Return the (X, Y) coordinate for the center point of the cell that contains the specified text.  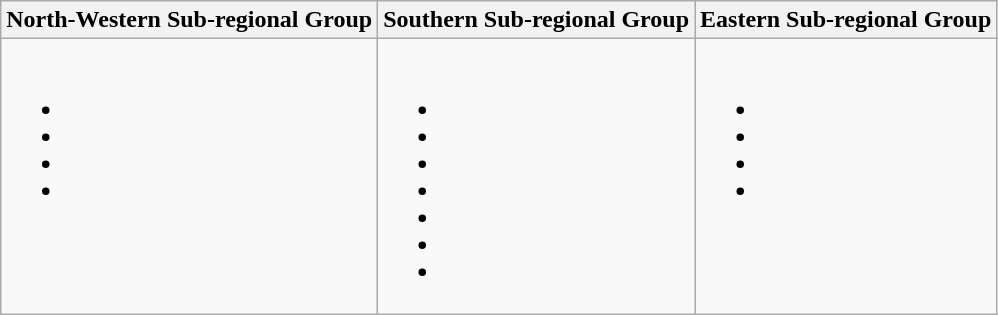
Southern Sub-regional Group (536, 20)
Eastern Sub-regional Group (846, 20)
North-Western Sub-regional Group (190, 20)
